Output the [X, Y] coordinate of the center of the cell containing the given text.  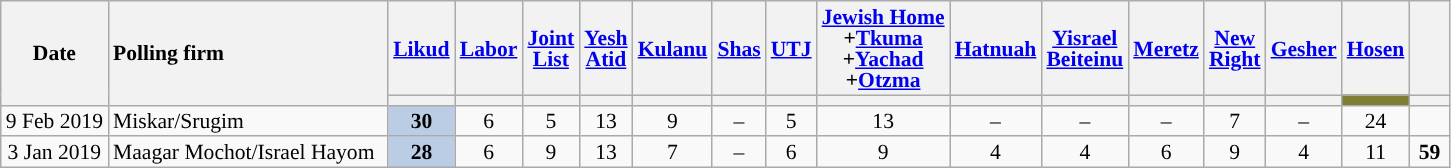
NewRight [1235, 48]
Meretz [1166, 48]
Kulanu [673, 48]
28 [422, 152]
3 Jan 2019 [54, 152]
JointList [550, 48]
Polling firm [248, 53]
Likud [422, 48]
Maagar Mochot/Israel Hayom [248, 152]
Shas [738, 48]
24 [1376, 120]
Jewish Home+Tkuma+Yachad+Otzma [884, 48]
Hosen [1376, 48]
59 [1429, 152]
Hatnuah [996, 48]
Miskar/Srugim [248, 120]
UTJ [792, 48]
30 [422, 120]
11 [1376, 152]
Gesher [1304, 48]
YeshAtid [606, 48]
9 Feb 2019 [54, 120]
YisraelBeiteinu [1084, 48]
Date [54, 53]
Labor [489, 48]
